Search for the cell housing the specified text and yield its [x, y] center coordinate. 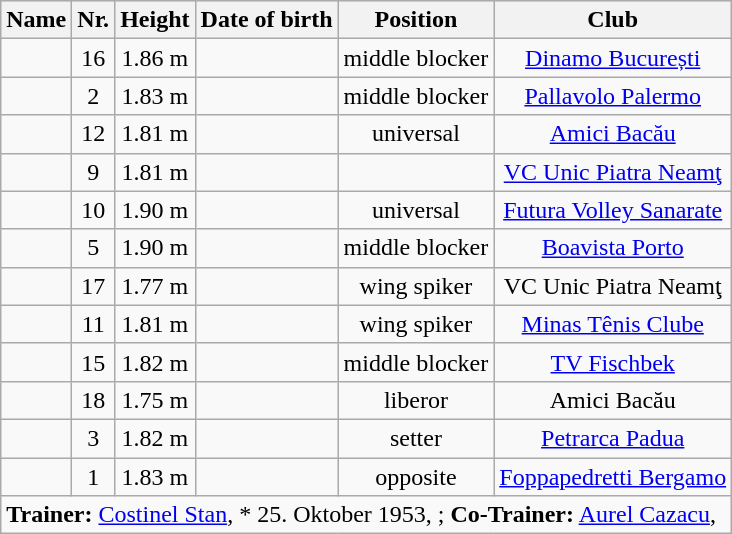
Height [155, 20]
15 [94, 362]
11 [94, 324]
Dinamo București [613, 58]
Petrarca Padua [613, 438]
17 [94, 286]
Futura Volley Sanarate [613, 210]
setter [416, 438]
10 [94, 210]
1 [94, 477]
opposite [416, 477]
Foppapedretti Bergamo [613, 477]
Minas Tênis Clube [613, 324]
Trainer: Costinel Stan, * 25. Oktober 1953, ; Co-Trainer: Aurel Cazacu, [366, 515]
Position [416, 20]
Nr. [94, 20]
5 [94, 248]
Club [613, 20]
12 [94, 134]
TV Fischbek [613, 362]
9 [94, 172]
2 [94, 96]
16 [94, 58]
Boavista Porto [613, 248]
1.75 m [155, 400]
Pallavolo Palermo [613, 96]
Date of birth [266, 20]
1.77 m [155, 286]
18 [94, 400]
1.86 m [155, 58]
3 [94, 438]
liberor [416, 400]
Name [36, 20]
